Pinpoint the cell where the given text exists, returning its (X, Y) midpoint coordinate. 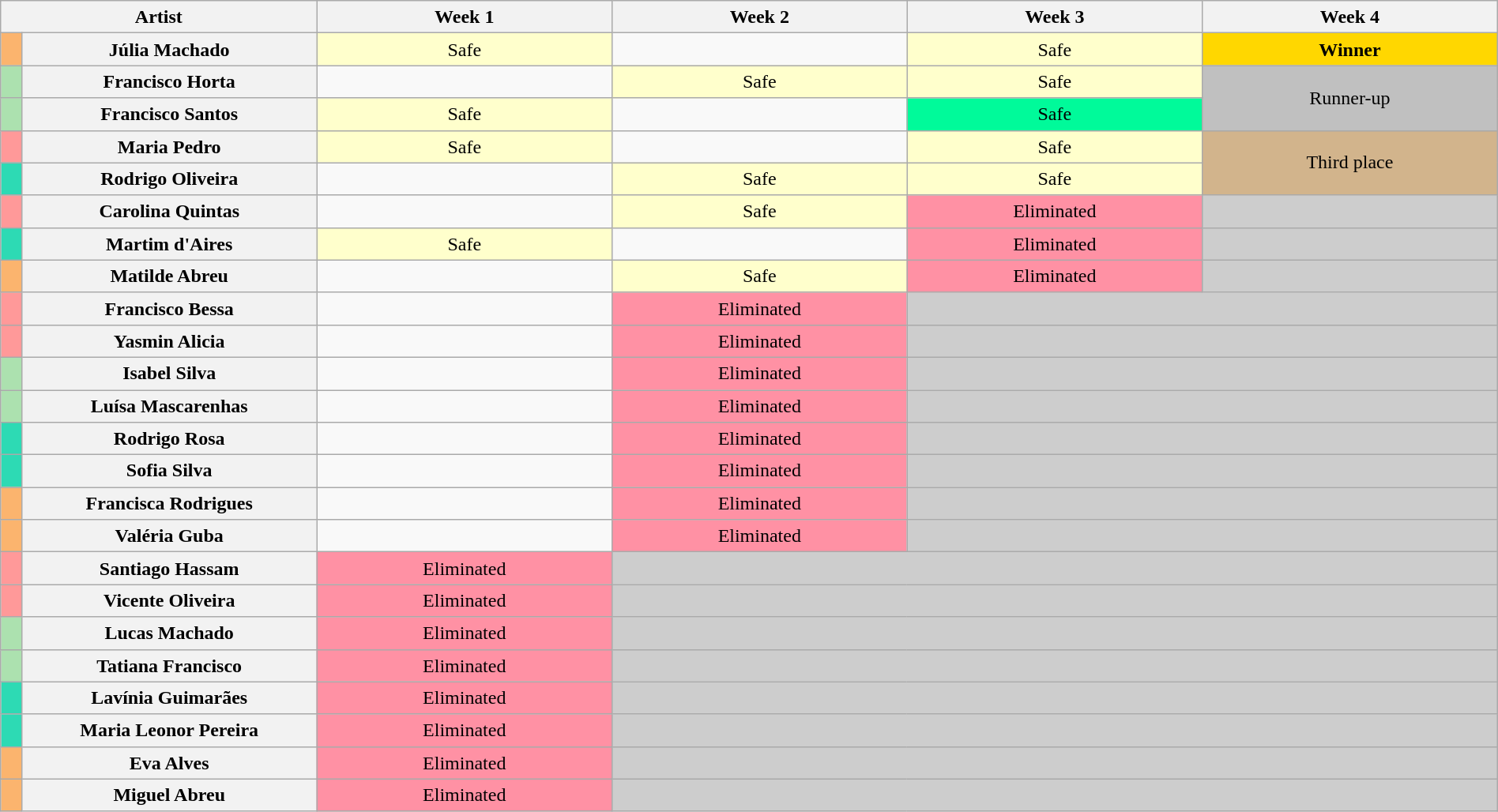
Week 3 (1055, 17)
Winner (1350, 49)
Francisco Santos (169, 114)
Third place (1350, 163)
Week 2 (760, 17)
Martim d'Aires (169, 243)
Tatiana Francisco (169, 665)
Week 1 (465, 17)
Luísa Mascarenhas (169, 406)
Week 4 (1350, 17)
Artist (159, 17)
Carolina Quintas (169, 212)
Maria Pedro (169, 147)
Lucas Machado (169, 633)
Lavínia Guimarães (169, 698)
Júlia Machado (169, 49)
Francisco Horta (169, 82)
Santiago Hassam (169, 569)
Sofia Silva (169, 471)
Matilde Abreu (169, 276)
Eva Alves (169, 763)
Maria Leonor Pereira (169, 730)
Isabel Silva (169, 373)
Rodrigo Rosa (169, 439)
Valéria Guba (169, 536)
Francisco Bessa (169, 308)
Runner-up (1350, 98)
Miguel Abreu (169, 795)
Yasmin Alicia (169, 341)
Rodrigo Oliveira (169, 179)
Vicente Oliveira (169, 600)
Francisca Rodrigues (169, 504)
